Return (x, y) of the center of cell containing provided text 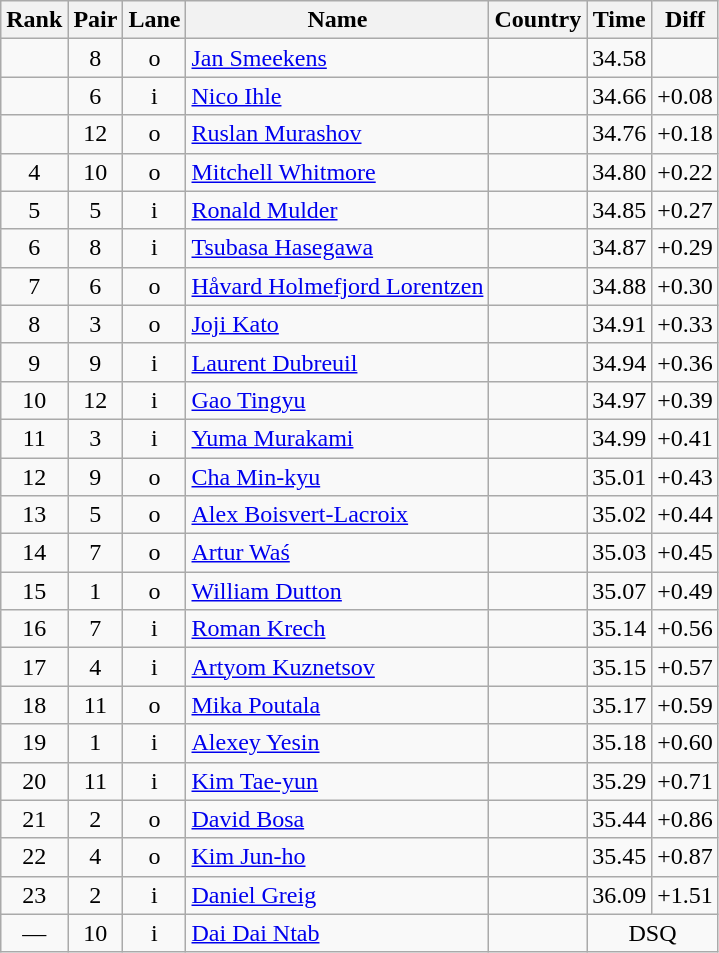
34.97 (620, 400)
+0.59 (686, 705)
William Dutton (338, 591)
Kim Jun-ho (338, 857)
13 (34, 515)
Country (538, 20)
34.80 (620, 172)
Alexey Yesin (338, 743)
Rank (34, 20)
35.45 (620, 857)
Pair (96, 20)
Lane (154, 20)
23 (34, 895)
+0.22 (686, 172)
14 (34, 553)
+0.29 (686, 248)
34.91 (620, 324)
+0.36 (686, 362)
34.85 (620, 210)
15 (34, 591)
+0.33 (686, 324)
Cha Min-kyu (338, 477)
35.17 (620, 705)
+0.41 (686, 438)
Ronald Mulder (338, 210)
+0.30 (686, 286)
35.14 (620, 629)
+0.08 (686, 96)
Roman Krech (338, 629)
Nico Ihle (338, 96)
34.99 (620, 438)
34.94 (620, 362)
Time (620, 20)
David Bosa (338, 819)
18 (34, 705)
+0.39 (686, 400)
Artur Waś (338, 553)
Artyom Kuznetsov (338, 667)
+0.87 (686, 857)
Mitchell Whitmore (338, 172)
36.09 (620, 895)
Laurent Dubreuil (338, 362)
34.66 (620, 96)
+0.43 (686, 477)
34.87 (620, 248)
17 (34, 667)
+0.56 (686, 629)
Håvard Holmefjord Lorentzen (338, 286)
35.07 (620, 591)
35.02 (620, 515)
16 (34, 629)
Name (338, 20)
+0.60 (686, 743)
Ruslan Murashov (338, 134)
Kim Tae-yun (338, 781)
Alex Boisvert-Lacroix (338, 515)
+0.86 (686, 819)
+1.51 (686, 895)
Dai Dai Ntab (338, 933)
35.01 (620, 477)
Mika Poutala (338, 705)
+0.18 (686, 134)
35.18 (620, 743)
Gao Tingyu (338, 400)
21 (34, 819)
34.58 (620, 58)
Daniel Greig (338, 895)
+0.71 (686, 781)
+0.57 (686, 667)
+0.45 (686, 553)
Tsubasa Hasegawa (338, 248)
35.15 (620, 667)
35.29 (620, 781)
35.44 (620, 819)
34.88 (620, 286)
Yuma Murakami (338, 438)
22 (34, 857)
DSQ (653, 933)
Jan Smeekens (338, 58)
35.03 (620, 553)
Joji Kato (338, 324)
+0.44 (686, 515)
19 (34, 743)
20 (34, 781)
+0.27 (686, 210)
+0.49 (686, 591)
34.76 (620, 134)
— (34, 933)
Diff (686, 20)
